Provide the (x, y) coordinate of the cell's center where the given text is located.  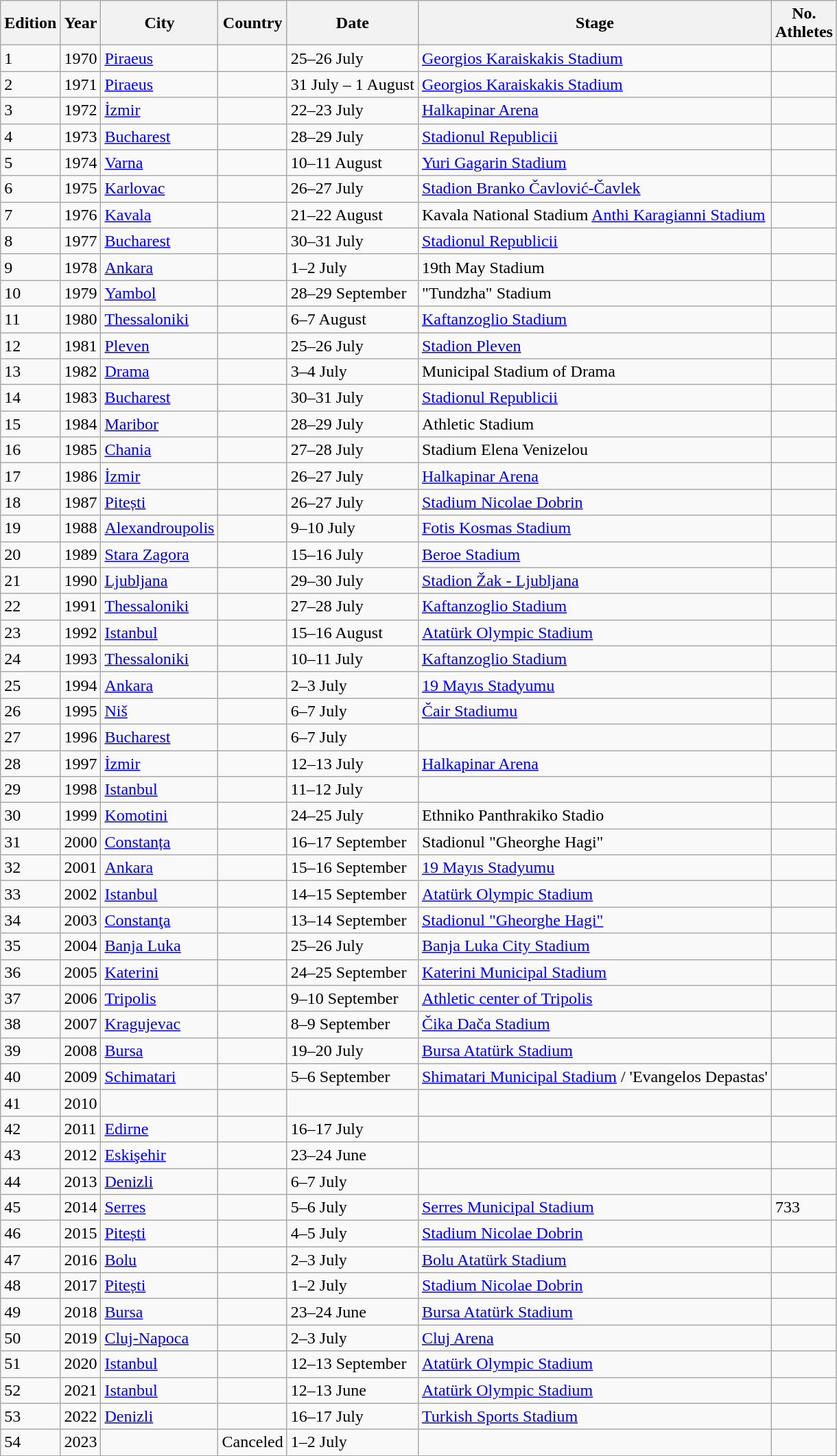
4 (30, 137)
Čika Dača Stadium (594, 1024)
52 (30, 1390)
1977 (81, 241)
16 (30, 450)
18 (30, 502)
23 (30, 633)
3–4 July (353, 372)
12–13 June (353, 1390)
Stadion Pleven (594, 345)
2016 (81, 1260)
Karlovac (159, 189)
49 (30, 1312)
24 (30, 659)
1985 (81, 450)
44 (30, 1181)
Eskişehir (159, 1155)
Stadion Branko Čavlović-Čavlek (594, 189)
10–11 July (353, 659)
26 (30, 711)
3 (30, 110)
15–16 September (353, 868)
Yambol (159, 293)
1989 (81, 554)
1970 (81, 58)
Varna (159, 163)
2 (30, 84)
39 (30, 1050)
1979 (81, 293)
34 (30, 920)
Canceled (252, 1442)
1996 (81, 737)
13 (30, 372)
1992 (81, 633)
Municipal Stadium of Drama (594, 372)
22–23 July (353, 110)
Fotis Kosmas Stadium (594, 528)
Ljubljana (159, 580)
Stadion Žak - Ljubljana (594, 580)
Pleven (159, 345)
Serres Municipal Stadium (594, 1208)
1987 (81, 502)
6–7 August (353, 319)
16–17 September (353, 842)
Alexandroupolis (159, 528)
2007 (81, 1024)
Stage (594, 23)
1997 (81, 764)
1973 (81, 137)
2008 (81, 1050)
Year (81, 23)
Cluj Arena (594, 1338)
2014 (81, 1208)
2020 (81, 1364)
Cluj-Napoca (159, 1338)
1971 (81, 84)
1980 (81, 319)
15–16 August (353, 633)
1978 (81, 267)
12–13 September (353, 1364)
1994 (81, 685)
43 (30, 1155)
29 (30, 790)
1983 (81, 398)
Edition (30, 23)
Bolu (159, 1260)
1974 (81, 163)
2010 (81, 1103)
Edirne (159, 1129)
Stadium Elena Venizelou (594, 450)
41 (30, 1103)
2011 (81, 1129)
31 July – 1 August (353, 84)
10–11 August (353, 163)
1981 (81, 345)
9–10 July (353, 528)
42 (30, 1129)
2004 (81, 946)
2015 (81, 1234)
Drama (159, 372)
1999 (81, 816)
No. Athletes (804, 23)
19 (30, 528)
4–5 July (353, 1234)
1990 (81, 580)
10 (30, 293)
2021 (81, 1390)
Bolu Atatürk Stadium (594, 1260)
11 (30, 319)
17 (30, 476)
14–15 September (353, 894)
5–6 September (353, 1077)
Turkish Sports Stadium (594, 1416)
1998 (81, 790)
Katerini Municipal Stadium (594, 972)
14 (30, 398)
2009 (81, 1077)
Schimatari (159, 1077)
2019 (81, 1338)
36 (30, 972)
Country (252, 23)
Ethniko Panthrakiko Stadio (594, 816)
2017 (81, 1286)
24–25 July (353, 816)
Kavala National Stadium Anthi Karagianni Stadium (594, 215)
30 (30, 816)
12–13 July (353, 764)
Constanța (159, 842)
Serres (159, 1208)
Kavala (159, 215)
Stara Zagora (159, 554)
9 (30, 267)
40 (30, 1077)
2023 (81, 1442)
Čair Stadiumu (594, 711)
12 (30, 345)
13–14 September (353, 920)
9–10 September (353, 998)
35 (30, 946)
22 (30, 607)
Shimatari Municipal Stadium / 'Evangelos Depastas' (594, 1077)
Kragujevac (159, 1024)
46 (30, 1234)
Niš (159, 711)
Athletic center of Tripolis (594, 998)
54 (30, 1442)
1 (30, 58)
City (159, 23)
11–12 July (353, 790)
7 (30, 215)
Banja Luka (159, 946)
2018 (81, 1312)
2005 (81, 972)
31 (30, 842)
24–25 September (353, 972)
5 (30, 163)
1982 (81, 372)
15–16 July (353, 554)
20 (30, 554)
28 (30, 764)
32 (30, 868)
Chania (159, 450)
47 (30, 1260)
1991 (81, 607)
Komotini (159, 816)
50 (30, 1338)
53 (30, 1416)
1993 (81, 659)
33 (30, 894)
1984 (81, 424)
Maribor (159, 424)
8–9 September (353, 1024)
29–30 July (353, 580)
2022 (81, 1416)
37 (30, 998)
5–6 July (353, 1208)
2002 (81, 894)
1995 (81, 711)
15 (30, 424)
Constanţa (159, 920)
45 (30, 1208)
2012 (81, 1155)
Athletic Stadium (594, 424)
1976 (81, 215)
Katerini (159, 972)
2013 (81, 1181)
19th May Stadium (594, 267)
25 (30, 685)
6 (30, 189)
733 (804, 1208)
48 (30, 1286)
21–22 August (353, 215)
19–20 July (353, 1050)
21 (30, 580)
2003 (81, 920)
38 (30, 1024)
1972 (81, 110)
1975 (81, 189)
2000 (81, 842)
51 (30, 1364)
2001 (81, 868)
Beroe Stadium (594, 554)
Date (353, 23)
"Tundzha" Stadium (594, 293)
Yuri Gagarin Stadium (594, 163)
8 (30, 241)
1988 (81, 528)
Tripolis (159, 998)
28–29 September (353, 293)
2006 (81, 998)
Banja Luka City Stadium (594, 946)
27 (30, 737)
1986 (81, 476)
